Find where the given text appears and provide that cell's center as (X, Y) coordinate. 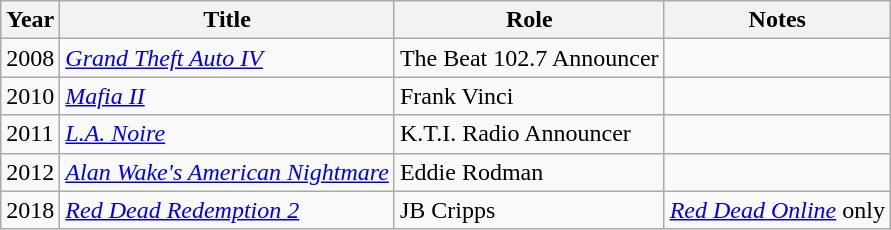
Red Dead Online only (777, 210)
Red Dead Redemption 2 (228, 210)
Frank Vinci (529, 96)
Grand Theft Auto IV (228, 58)
K.T.I. Radio Announcer (529, 134)
Title (228, 20)
Mafia II (228, 96)
Year (30, 20)
Notes (777, 20)
2010 (30, 96)
Alan Wake's American Nightmare (228, 172)
The Beat 102.7 Announcer (529, 58)
Eddie Rodman (529, 172)
2008 (30, 58)
2018 (30, 210)
L.A. Noire (228, 134)
2011 (30, 134)
JB Cripps (529, 210)
Role (529, 20)
2012 (30, 172)
